Extract the [x, y] coordinate from the center of the cell holding the provided text.  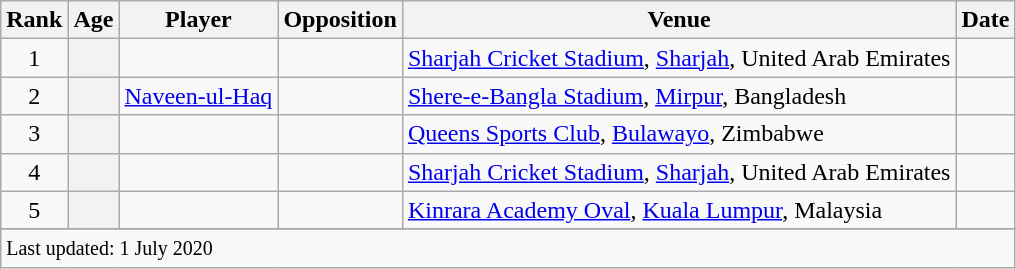
Kinrara Academy Oval, Kuala Lumpur, Malaysia [679, 210]
1 [34, 58]
Last updated: 1 July 2020 [508, 248]
5 [34, 210]
4 [34, 172]
Date [986, 20]
Age [94, 20]
Player [198, 20]
3 [34, 134]
Naveen-ul-Haq [198, 96]
Opposition [340, 20]
Venue [679, 20]
Rank [34, 20]
Shere-e-Bangla Stadium, Mirpur, Bangladesh [679, 96]
Queens Sports Club, Bulawayo, Zimbabwe [679, 134]
2 [34, 96]
